Locate the cell with the specified text and output its [x, y] center coordinate. 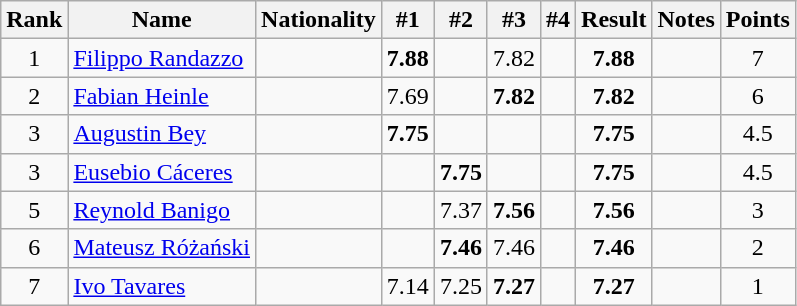
Points [758, 20]
7.69 [408, 96]
Ivo Tavares [162, 286]
#2 [460, 20]
Reynold Banigo [162, 210]
#3 [514, 20]
Mateusz Różański [162, 248]
Rank [34, 20]
Notes [686, 20]
Result [614, 20]
Name [162, 20]
Fabian Heinle [162, 96]
7.37 [460, 210]
#4 [558, 20]
7.14 [408, 286]
Filippo Randazzo [162, 58]
Augustin Bey [162, 134]
7.25 [460, 286]
#1 [408, 20]
Eusebio Cáceres [162, 172]
5 [34, 210]
Nationality [319, 20]
